Extract the (x, y) coordinate from the center of the cell holding the provided text.  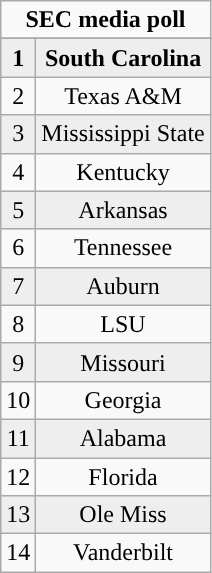
3 (18, 134)
Texas A&M (123, 96)
4 (18, 172)
LSU (123, 324)
Vanderbilt (123, 553)
Tennessee (123, 248)
Alabama (123, 438)
9 (18, 362)
Ole Miss (123, 515)
2 (18, 96)
Auburn (123, 286)
13 (18, 515)
8 (18, 324)
6 (18, 248)
Mississippi State (123, 134)
11 (18, 438)
1 (18, 58)
Florida (123, 477)
7 (18, 286)
Georgia (123, 400)
5 (18, 210)
Missouri (123, 362)
South Carolina (123, 58)
14 (18, 553)
Arkansas (123, 210)
Kentucky (123, 172)
10 (18, 400)
12 (18, 477)
SEC media poll (106, 20)
